Identify which cell holds the provided text, then report its (x, y) central coordinate. 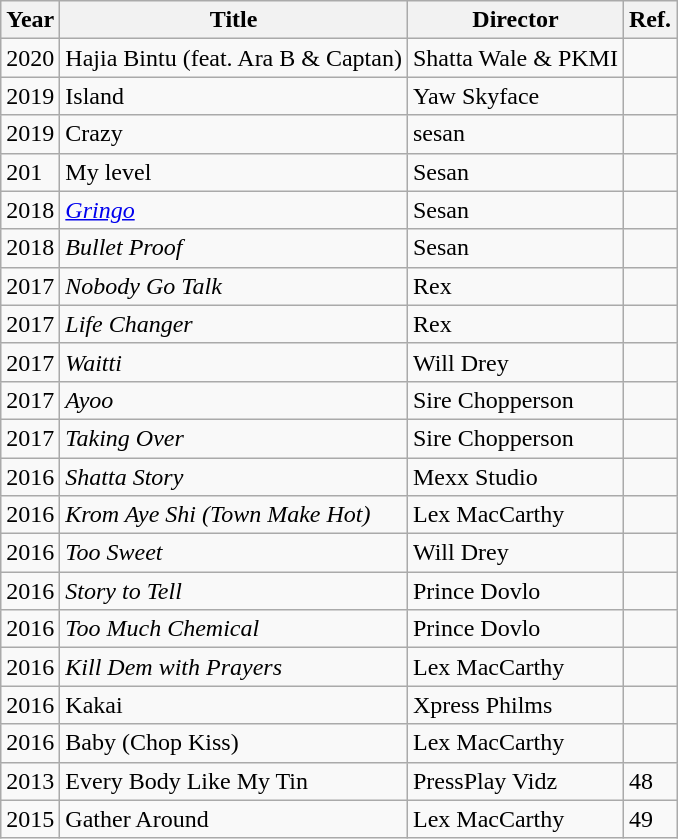
Kakai (234, 705)
Shatta Story (234, 477)
Baby (Chop Kiss) (234, 743)
Waitti (234, 362)
2013 (30, 781)
sesan (515, 134)
Director (515, 20)
Shatta Wale & PKMI (515, 58)
Nobody Go Talk (234, 286)
Gather Around (234, 819)
Mexx Studio (515, 477)
Hajia Bintu (feat. Ara B & Captan) (234, 58)
Ayoo (234, 400)
My level (234, 172)
Krom Aye Shi (Town Make Hot) (234, 515)
Bullet Proof (234, 248)
Too Sweet (234, 553)
2015 (30, 819)
Life Changer (234, 324)
Xpress Philms (515, 705)
Island (234, 96)
Yaw Skyface (515, 96)
PressPlay Vidz (515, 781)
Year (30, 20)
Crazy (234, 134)
Every Body Like My Tin (234, 781)
2020 (30, 58)
Title (234, 20)
49 (650, 819)
48 (650, 781)
Ref. (650, 20)
Gringo (234, 210)
201 (30, 172)
Story to Tell (234, 591)
Taking Over (234, 438)
Kill Dem with Prayers (234, 667)
Too Much Chemical (234, 629)
